Capture the cell that displays the provided text and extract its [X, Y] central coordinate. 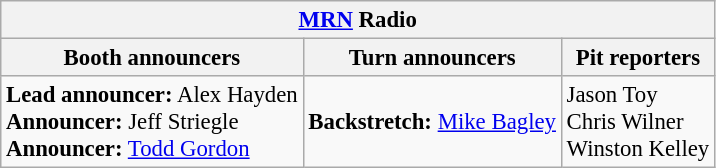
Turn announcers [432, 58]
Lead announcer: Alex HaydenAnnouncer: Jeff StriegleAnnouncer: Todd Gordon [152, 122]
Jason ToyChris WilnerWinston Kelley [638, 122]
Pit reporters [638, 58]
Backstretch: Mike Bagley [432, 122]
Booth announcers [152, 58]
MRN Radio [358, 20]
